Output the [x, y] coordinate of the center of the cell containing the given text.  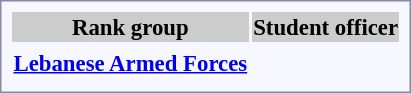
Rank group [130, 27]
Student officer [326, 27]
Lebanese Armed Forces [130, 63]
